Provide the [x, y] coordinate of the cell's center where the given text is located.  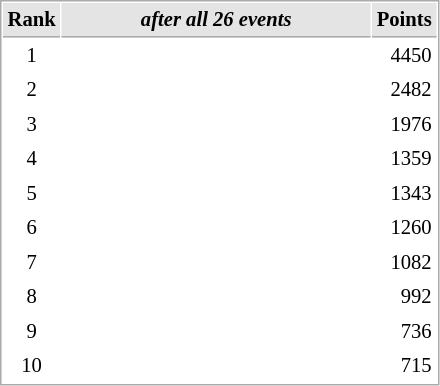
1343 [404, 194]
992 [404, 296]
1976 [404, 124]
2 [32, 90]
9 [32, 332]
5 [32, 194]
715 [404, 366]
7 [32, 262]
Points [404, 20]
736 [404, 332]
2482 [404, 90]
Rank [32, 20]
1359 [404, 158]
after all 26 events [216, 20]
1082 [404, 262]
4 [32, 158]
4450 [404, 56]
1260 [404, 228]
8 [32, 296]
10 [32, 366]
1 [32, 56]
3 [32, 124]
6 [32, 228]
